Provide the (X, Y) coordinate of the cell's center where the given text is located.  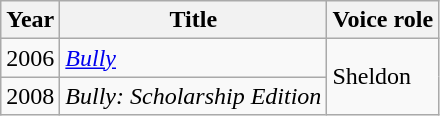
Title (194, 20)
Sheldon (383, 77)
Year (30, 20)
Bully (194, 58)
Voice role (383, 20)
Bully: Scholarship Edition (194, 96)
2006 (30, 58)
2008 (30, 96)
